Provide the [x, y] coordinate of the cell's center where the given text is located.  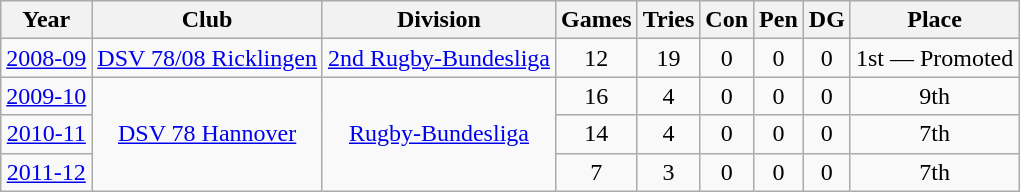
Con [727, 20]
3 [668, 172]
2009-10 [46, 96]
Pen [779, 20]
14 [596, 134]
2008-09 [46, 58]
DG [826, 20]
16 [596, 96]
Club [208, 20]
Games [596, 20]
19 [668, 58]
Rugby-Bundesliga [438, 134]
7 [596, 172]
Division [438, 20]
2nd Rugby-Bundesliga [438, 58]
2011-12 [46, 172]
1st — Promoted [934, 58]
2010-11 [46, 134]
12 [596, 58]
Year [46, 20]
DSV 78 Hannover [208, 134]
9th [934, 96]
Tries [668, 20]
DSV 78/08 Ricklingen [208, 58]
Place [934, 20]
